Locate the cell with the specified text and output its (x, y) center coordinate. 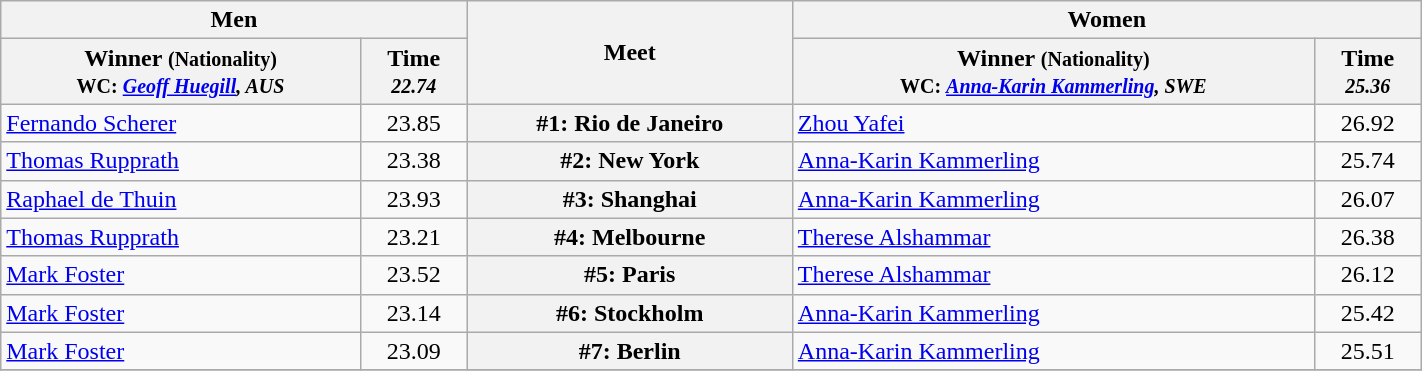
#5: Paris (630, 275)
Time 22.74 (414, 72)
#4: Melbourne (630, 237)
26.07 (1368, 199)
#6: Stockholm (630, 313)
25.51 (1368, 351)
#1: Rio de Janeiro (630, 123)
23.09 (414, 351)
23.93 (414, 199)
Meet (630, 52)
26.38 (1368, 237)
23.38 (414, 161)
Winner (Nationality) WC: Geoff Huegill, AUS (180, 72)
Raphael de Thuin (180, 199)
26.92 (1368, 123)
23.52 (414, 275)
Women (1106, 20)
25.42 (1368, 313)
Winner (Nationality) WC: Anna-Karin Kammerling, SWE (1053, 72)
Zhou Yafei (1053, 123)
Time 25.36 (1368, 72)
23.21 (414, 237)
#7: Berlin (630, 351)
23.14 (414, 313)
#2: New York (630, 161)
Fernando Scherer (180, 123)
25.74 (1368, 161)
26.12 (1368, 275)
23.85 (414, 123)
Men (234, 20)
#3: Shanghai (630, 199)
